Determine the [x, y] coordinate at the center of the cell enclosing the given text.  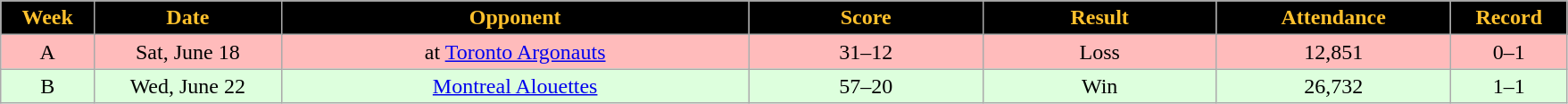
Opponent [515, 18]
12,851 [1333, 52]
A [48, 52]
Loss [1099, 52]
at Toronto Argonauts [515, 52]
0–1 [1508, 52]
1–1 [1508, 86]
57–20 [866, 86]
Attendance [1333, 18]
Win [1099, 86]
31–12 [866, 52]
Score [866, 18]
Week [48, 18]
Montreal Alouettes [515, 86]
Date [188, 18]
Result [1099, 18]
Record [1508, 18]
B [48, 86]
Sat, June 18 [188, 52]
26,732 [1333, 86]
Wed, June 22 [188, 86]
